Locate the cell with the specified text and output its [X, Y] center coordinate. 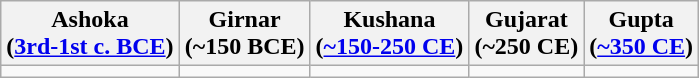
Gujarat(~250 CE) [526, 34]
Gupta(~350 CE) [642, 34]
Kushana(~150-250 CE) [390, 34]
Girnar(~150 BCE) [244, 34]
Ashoka(3rd-1st c. BCE) [90, 34]
